Output the (x, y) coordinate of the center of the cell containing the given text.  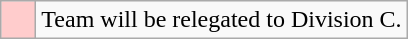
Team will be relegated to Division C. (222, 20)
